Return [X, Y] of the center of cell containing provided text 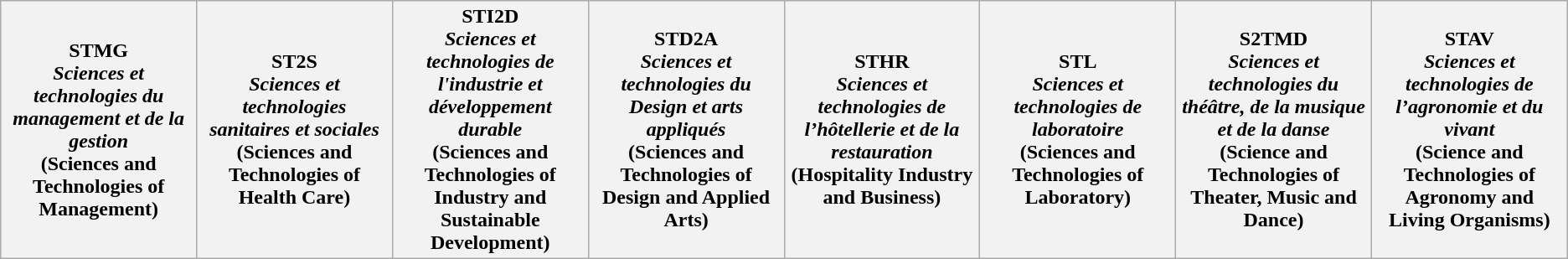
STLSciences et technologies de laboratoire(Sciences and Technologies of Laboratory) [1078, 130]
STD2ASciences et technologies du Design et arts appliqués(Sciences and Technologies of Design and Applied Arts) [686, 130]
STHRSciences et technologies de l’hôtellerie et de la restauration(Hospitality Industry and Business) [882, 130]
ST2SSciences et technologies sanitaires et sociales (Sciences and Technologies of Health Care) [295, 130]
STI2DSciences et technologies de l'industrie et développement durable (Sciences and Technologies of Industry and Sustainable Development) [490, 130]
STMG Sciences et technologies du management et de la gestion (Sciences and Technologies of Management) [99, 130]
S2TMD Sciences et technologies du théâtre, de la musique et de la danse (Science and Technologies of Theater, Music and Dance) [1274, 130]
STAV Sciences et technologies de l’agronomie et du vivant (Science and Technologies of Agronomy and Living Organisms) [1469, 130]
